Detect which cell encompasses the target text, then output its [X, Y] center coordinate. 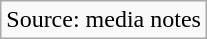
Source: media notes [104, 20]
